Capture the cell that displays the provided text and extract its (x, y) central coordinate. 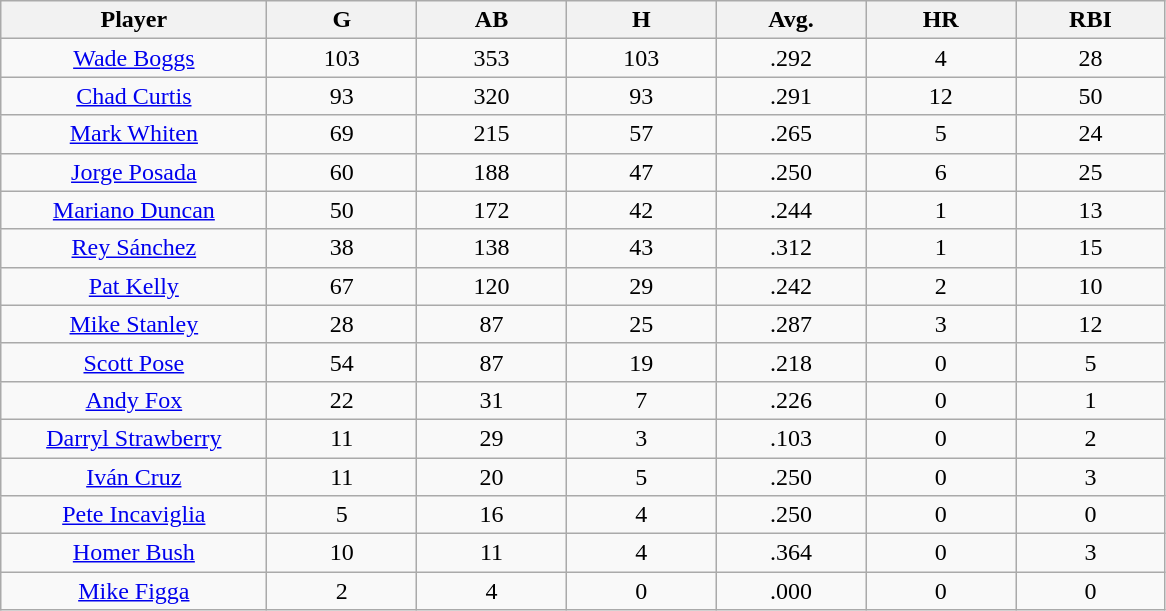
Rey Sánchez (134, 248)
.218 (791, 362)
138 (492, 248)
7 (641, 400)
Wade Boggs (134, 58)
57 (641, 134)
120 (492, 286)
.244 (791, 210)
Scott Pose (134, 362)
HR (941, 20)
172 (492, 210)
Iván Cruz (134, 477)
Player (134, 20)
6 (941, 172)
Mariano Duncan (134, 210)
Andy Fox (134, 400)
20 (492, 477)
353 (492, 58)
Pete Incaviglia (134, 515)
Chad Curtis (134, 96)
188 (492, 172)
69 (342, 134)
47 (641, 172)
.000 (791, 591)
.287 (791, 324)
42 (641, 210)
15 (1091, 248)
Jorge Posada (134, 172)
RBI (1091, 20)
.292 (791, 58)
22 (342, 400)
H (641, 20)
G (342, 20)
43 (641, 248)
.312 (791, 248)
Mike Stanley (134, 324)
54 (342, 362)
Avg. (791, 20)
.226 (791, 400)
67 (342, 286)
215 (492, 134)
.291 (791, 96)
.242 (791, 286)
.364 (791, 553)
Mike Figga (134, 591)
320 (492, 96)
19 (641, 362)
60 (342, 172)
16 (492, 515)
Darryl Strawberry (134, 438)
38 (342, 248)
31 (492, 400)
Mark Whiten (134, 134)
Homer Bush (134, 553)
13 (1091, 210)
.265 (791, 134)
24 (1091, 134)
AB (492, 20)
.103 (791, 438)
Pat Kelly (134, 286)
